Return (X, Y) of the center of cell containing provided text 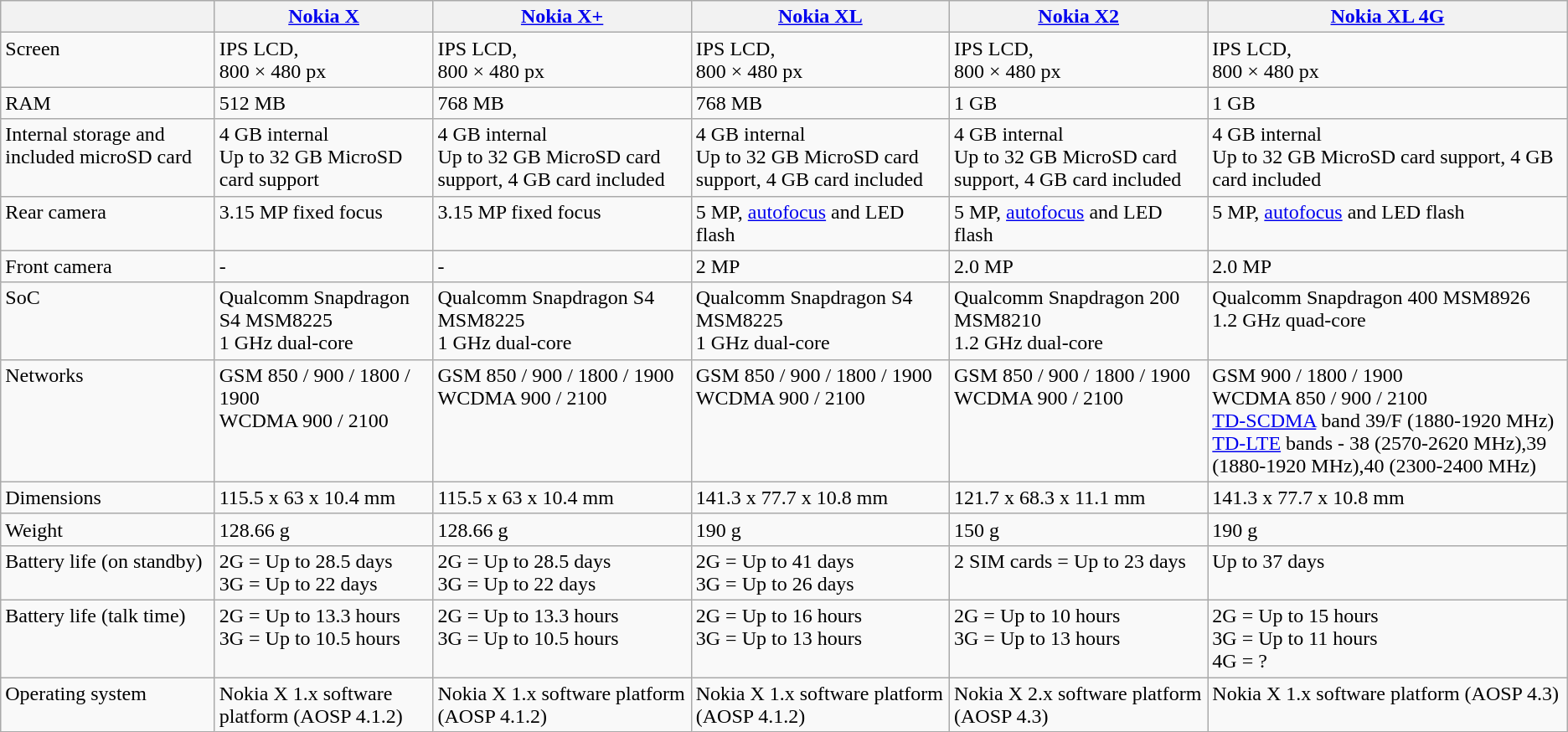
2 SIM cards = Up to 23 days (1079, 573)
Internal storage and included microSD card (107, 157)
Nokia X2 (1079, 17)
Battery life (on standby) (107, 573)
4 GB internalUp to 32 GB MicroSD card support (323, 157)
2G = Up to 15 hours3G = Up to 11 hours4G = ? (1387, 638)
Nokia X+ (562, 17)
Screen (107, 60)
Weight (107, 529)
SoC (107, 321)
Battery life (talk time) (107, 638)
Up to 37 days (1387, 573)
Networks (107, 420)
Rear camera (107, 223)
512 MB (323, 103)
Nokia XL 4G (1387, 17)
Front camera (107, 266)
Nokia X 1.x software platform (AOSP 4.3) (1387, 704)
2G = Up to 41 days3G = Up to 26 days (820, 573)
2G = Up to 16 hours3G = Up to 13 hours (820, 638)
Operating system (107, 704)
Nokia XL (820, 17)
Qualcomm Snapdragon 200 MSM82101.2 GHz dual-core (1079, 321)
2 MP (820, 266)
150 g (1079, 529)
Nokia X 2.x software platform (AOSP 4.3) (1079, 704)
RAM (107, 103)
Qualcomm Snapdragon 400 MSM89261.2 GHz quad-core (1387, 321)
GSM 900 / 1800 / 1900WCDMA 850 / 900 / 2100TD-SCDMA band 39/F (1880-1920 MHz)TD-LTE bands - 38 (2570-2620 MHz),39 (1880-1920 MHz),40 (2300-2400 MHz) (1387, 420)
Nokia X (323, 17)
121.7 x 68.3 x 11.1 mm (1079, 497)
Dimensions (107, 497)
2G = Up to 10 hours3G = Up to 13 hours (1079, 638)
